Capture the cell that displays the provided text and extract its [X, Y] central coordinate. 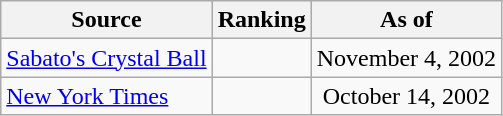
November 4, 2002 [406, 58]
Ranking [262, 20]
October 14, 2002 [406, 96]
Sabato's Crystal Ball [106, 58]
Source [106, 20]
As of [406, 20]
New York Times [106, 96]
